Find where the given text appears and provide that cell's center as (X, Y) coordinate. 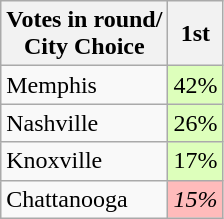
Knoxville (84, 161)
1st (196, 34)
42% (196, 85)
Memphis (84, 85)
15% (196, 199)
26% (196, 123)
Votes in round/City Choice (84, 34)
Nashville (84, 123)
Chattanooga (84, 199)
17% (196, 161)
